Return (X, Y) of the center of cell containing provided text 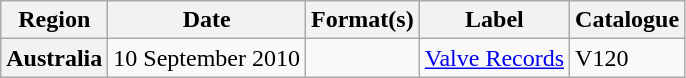
Region (54, 20)
Catalogue (628, 20)
Australia (54, 58)
10 September 2010 (207, 58)
Valve Records (494, 58)
Format(s) (363, 20)
V120 (628, 58)
Label (494, 20)
Date (207, 20)
